Locate the cell with the specified text and output its [x, y] center coordinate. 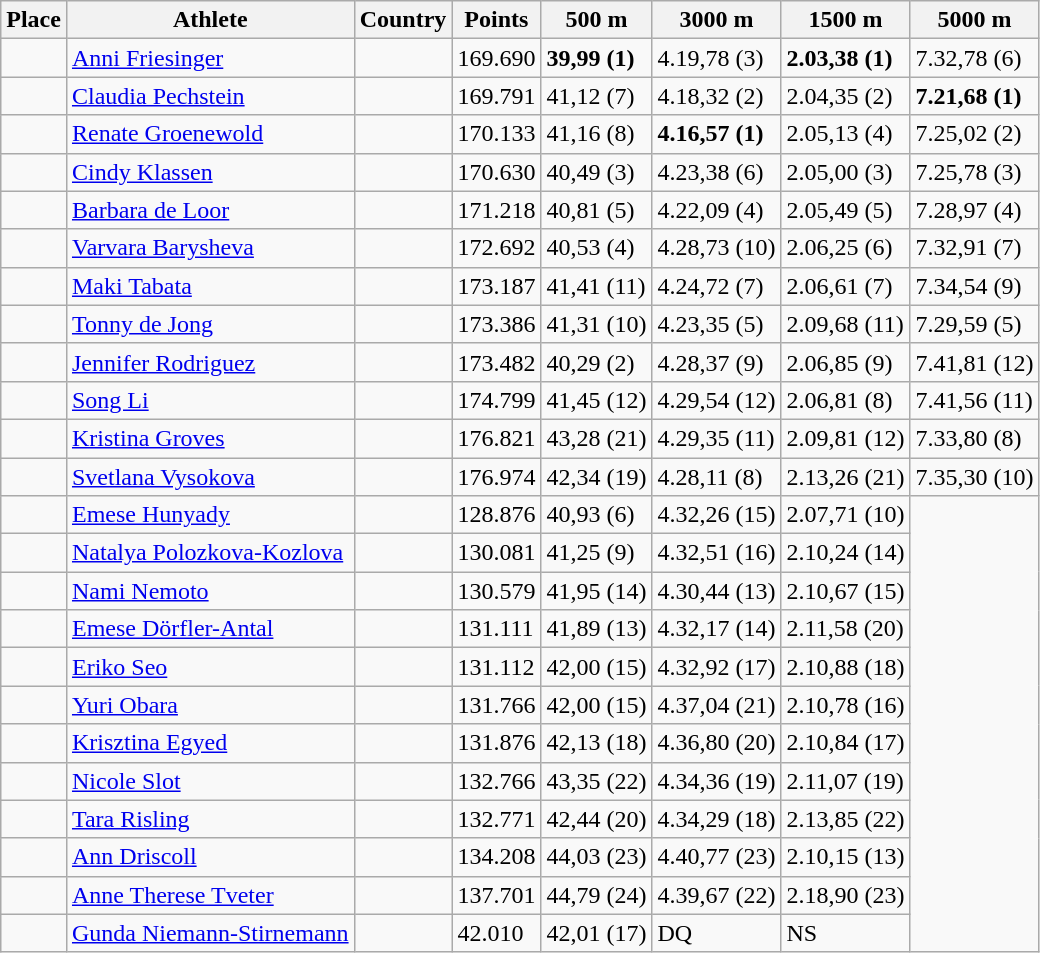
44,79 (24) [596, 895]
4.19,78 (3) [716, 58]
7.25,78 (3) [974, 172]
4.32,92 (17) [716, 667]
500 m [596, 20]
Jennifer Rodriguez [210, 362]
Athlete [210, 20]
130.081 [496, 553]
131.112 [496, 667]
2.05,49 (5) [846, 210]
2.10,15 (13) [846, 857]
Varvara Barysheva [210, 248]
40,53 (4) [596, 248]
173.187 [496, 286]
172.692 [496, 248]
40,81 (5) [596, 210]
Cindy Klassen [210, 172]
44,03 (23) [596, 857]
40,29 (2) [596, 362]
2.09,81 (12) [846, 438]
7.33,80 (8) [974, 438]
40,49 (3) [596, 172]
42.010 [496, 933]
4.37,04 (21) [716, 705]
42,01 (17) [596, 933]
Anne Therese Tveter [210, 895]
4.23,38 (6) [716, 172]
2.05,13 (4) [846, 134]
4.16,57 (1) [716, 134]
2.11,07 (19) [846, 781]
Tara Risling [210, 819]
4.28,11 (8) [716, 477]
171.218 [496, 210]
2.04,35 (2) [846, 96]
170.630 [496, 172]
Emese Hunyady [210, 515]
2.10,78 (16) [846, 705]
4.32,17 (14) [716, 629]
2.10,24 (14) [846, 553]
7.32,78 (6) [974, 58]
4.32,26 (15) [716, 515]
4.40,77 (23) [716, 857]
41,41 (11) [596, 286]
Natalya Polozkova-Kozlova [210, 553]
41,89 (13) [596, 629]
Krisztina Egyed [210, 743]
7.29,59 (5) [974, 324]
42,44 (20) [596, 819]
Svetlana Vysokova [210, 477]
7.25,02 (2) [974, 134]
2.10,67 (15) [846, 591]
169.791 [496, 96]
4.23,35 (5) [716, 324]
174.799 [496, 400]
130.579 [496, 591]
41,12 (7) [596, 96]
7.28,97 (4) [974, 210]
Claudia Pechstein [210, 96]
NS [846, 933]
169.690 [496, 58]
39,99 (1) [596, 58]
Anni Friesinger [210, 58]
131.876 [496, 743]
132.771 [496, 819]
Eriko Seo [210, 667]
7.34,54 (9) [974, 286]
40,93 (6) [596, 515]
128.876 [496, 515]
Ann Driscoll [210, 857]
42,13 (18) [596, 743]
2.13,26 (21) [846, 477]
2.11,58 (20) [846, 629]
4.32,51 (16) [716, 553]
3000 m [716, 20]
131.111 [496, 629]
4.22,09 (4) [716, 210]
5000 m [974, 20]
4.36,80 (20) [716, 743]
41,31 (10) [596, 324]
2.06,81 (8) [846, 400]
4.34,36 (19) [716, 781]
Points [496, 20]
4.30,44 (13) [716, 591]
2.03,38 (1) [846, 58]
7.21,68 (1) [974, 96]
131.766 [496, 705]
173.482 [496, 362]
2.05,00 (3) [846, 172]
43,28 (21) [596, 438]
4.24,72 (7) [716, 286]
176.821 [496, 438]
2.09,68 (11) [846, 324]
1500 m [846, 20]
Nicole Slot [210, 781]
7.35,30 (10) [974, 477]
43,35 (22) [596, 781]
7.41,56 (11) [974, 400]
DQ [716, 933]
4.34,29 (18) [716, 819]
2.18,90 (23) [846, 895]
Barbara de Loor [210, 210]
42,34 (19) [596, 477]
2.07,71 (10) [846, 515]
2.10,84 (17) [846, 743]
134.208 [496, 857]
173.386 [496, 324]
Nami Nemoto [210, 591]
2.10,88 (18) [846, 667]
Emese Dörfler-Antal [210, 629]
2.06,25 (6) [846, 248]
4.29,54 (12) [716, 400]
Maki Tabata [210, 286]
2.06,61 (7) [846, 286]
7.32,91 (7) [974, 248]
4.28,73 (10) [716, 248]
132.766 [496, 781]
Tonny de Jong [210, 324]
Renate Groenewold [210, 134]
4.18,32 (2) [716, 96]
41,45 (12) [596, 400]
170.133 [496, 134]
4.39,67 (22) [716, 895]
176.974 [496, 477]
Place [34, 20]
137.701 [496, 895]
41,95 (14) [596, 591]
Song Li [210, 400]
Kristina Groves [210, 438]
Country [403, 20]
7.41,81 (12) [974, 362]
Gunda Niemann-Stirnemann [210, 933]
41,25 (9) [596, 553]
41,16 (8) [596, 134]
4.29,35 (11) [716, 438]
2.06,85 (9) [846, 362]
4.28,37 (9) [716, 362]
Yuri Obara [210, 705]
2.13,85 (22) [846, 819]
